Return (X, Y) of the center of cell containing provided text 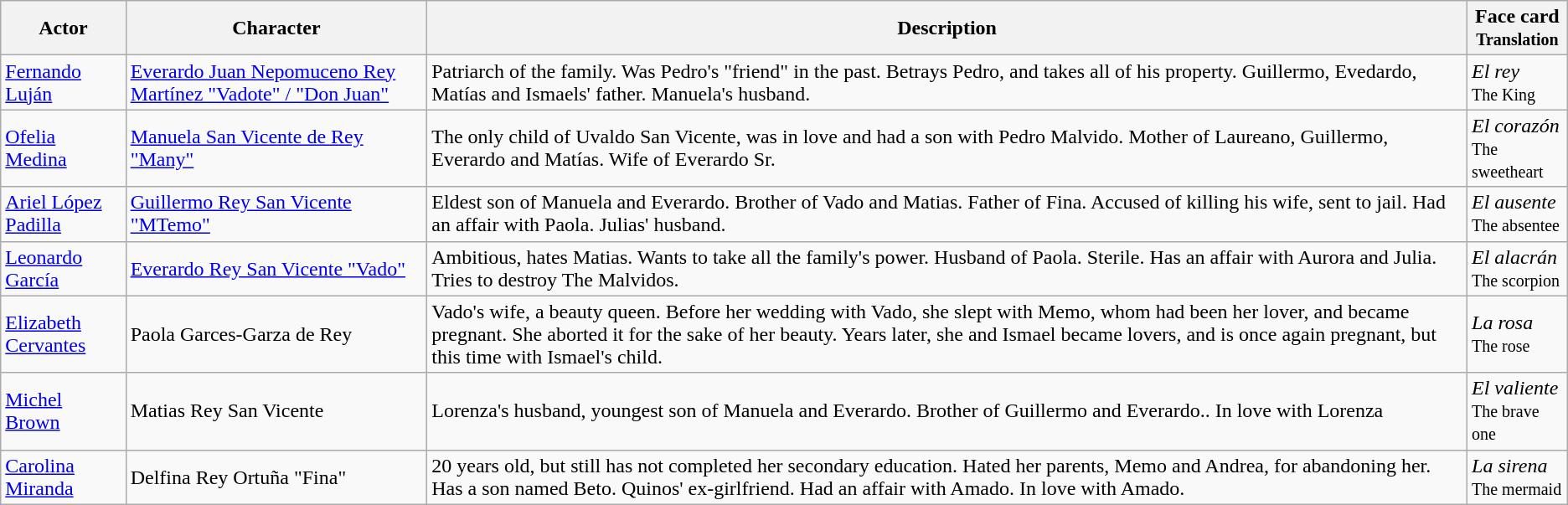
Description (947, 28)
Ariel López Padilla (64, 214)
El alacránThe scorpion (1518, 268)
El corazónThe sweetheart (1518, 148)
Delfina Rey Ortuña "Fina" (276, 477)
Matias Rey San Vicente (276, 411)
Everardo Juan Nepomuceno Rey Martínez "Vadote" / "Don Juan" (276, 82)
La rosaThe rose (1518, 334)
El ausenteThe absentee (1518, 214)
La sirena The mermaid (1518, 477)
El valienteThe brave one (1518, 411)
Guillermo Rey San Vicente "MTemo" (276, 214)
Face card Translation (1518, 28)
Leonardo García (64, 268)
Elizabeth Cervantes (64, 334)
Michel Brown (64, 411)
Manuela San Vicente de Rey "Many" (276, 148)
Everardo Rey San Vicente "Vado" (276, 268)
Character (276, 28)
Paola Garces-Garza de Rey (276, 334)
Actor (64, 28)
El reyThe King (1518, 82)
Lorenza's husband, youngest son of Manuela and Everardo. Brother of Guillermo and Everardo.. In love with Lorenza (947, 411)
Fernando Luján (64, 82)
Carolina Miranda (64, 477)
Ofelia Medina (64, 148)
